Capture the cell that displays the provided text and extract its (X, Y) central coordinate. 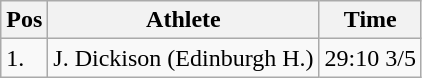
1. (24, 58)
Pos (24, 20)
Time (370, 20)
29:10 3/5 (370, 58)
Athlete (184, 20)
J. Dickison (Edinburgh H.) (184, 58)
